From the cell containing the given text, extract its center point as (X, Y) coordinate. 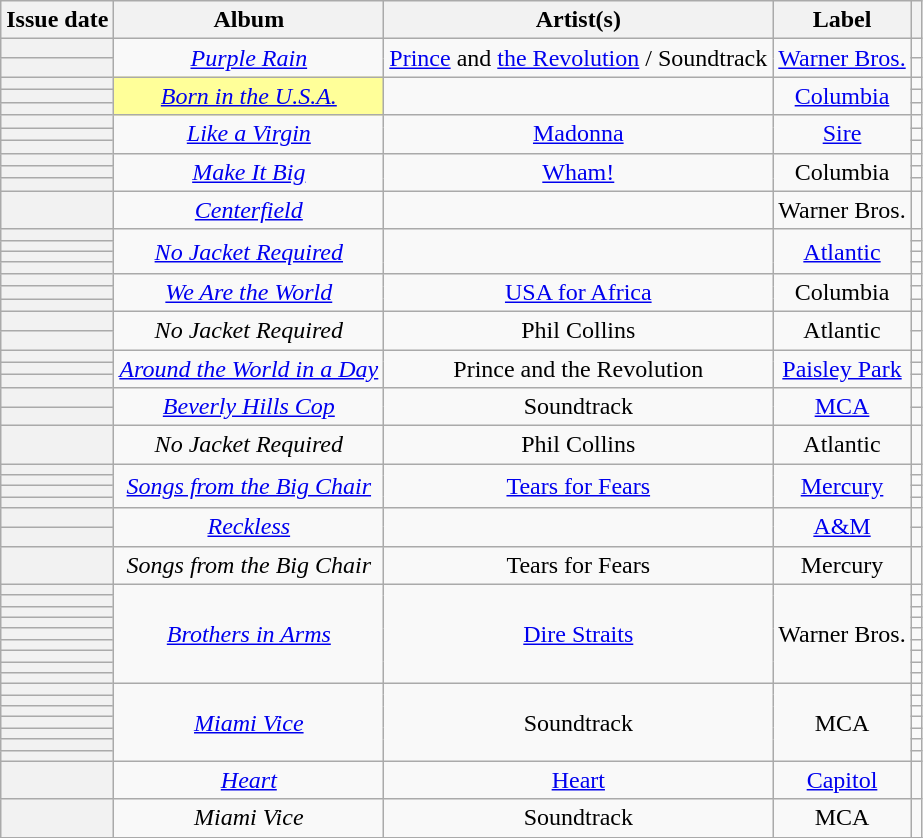
Album (249, 20)
Born in the U.S.A. (249, 96)
Purple Rain (249, 58)
Reckless (249, 527)
Centerfield (249, 210)
Artist(s) (578, 20)
USA for Africa (578, 292)
Issue date (58, 20)
Dire Straits (578, 634)
Sire (842, 134)
Prince and the Revolution (578, 369)
Prince and the Revolution / Soundtrack (578, 58)
A&M (842, 527)
Like a Virgin (249, 134)
Madonna (578, 134)
Label (842, 20)
Paisley Park (842, 369)
Brothers in Arms (249, 634)
We Are the World (249, 292)
Beverly Hills Cop (249, 407)
Make It Big (249, 172)
Wham! (578, 172)
Capitol (842, 780)
Around the World in a Day (249, 369)
